Find where the given text appears and provide that cell's center as [X, Y] coordinate. 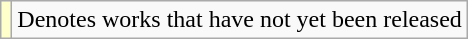
Denotes works that have not yet been released [240, 20]
